Capture the cell that displays the provided text and extract its (X, Y) central coordinate. 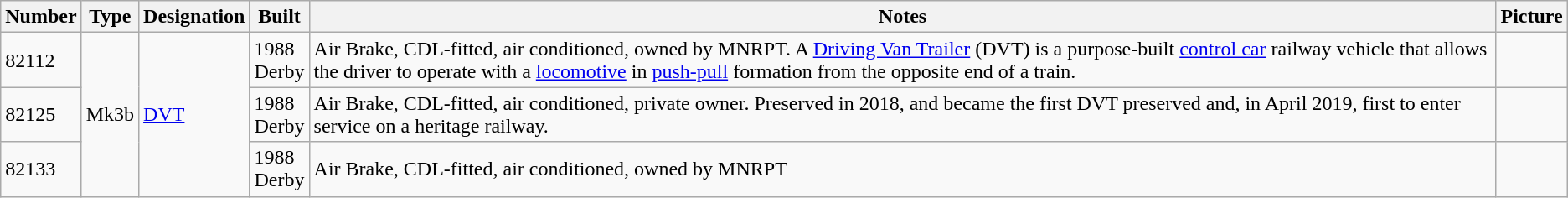
Notes (903, 17)
Picture (1531, 17)
82133 (41, 169)
Designation (194, 17)
82125 (41, 114)
Mk3b (110, 114)
DVT (194, 114)
Type (110, 17)
Air Brake, CDL-fitted, air conditioned, owned by MNRPT (903, 169)
82112 (41, 60)
Built (280, 17)
Number (41, 17)
